Search for the cell housing the specified text and yield its (x, y) center coordinate. 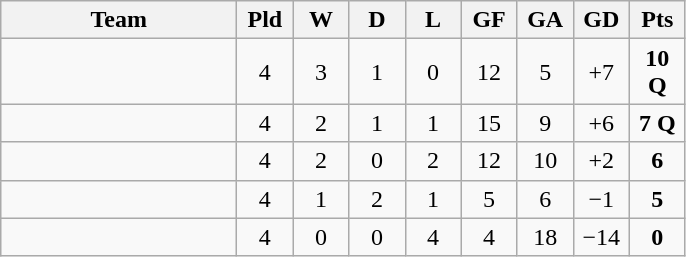
−1 (601, 199)
D (377, 20)
W (321, 20)
+2 (601, 161)
15 (489, 123)
9 (545, 123)
Pld (265, 20)
10 Q (657, 72)
GD (601, 20)
L (433, 20)
Team (119, 20)
GF (489, 20)
10 (545, 161)
7 Q (657, 123)
−14 (601, 237)
18 (545, 237)
Pts (657, 20)
GA (545, 20)
3 (321, 72)
+6 (601, 123)
+7 (601, 72)
